Detect which cell encompasses the target text, then output its [X, Y] center coordinate. 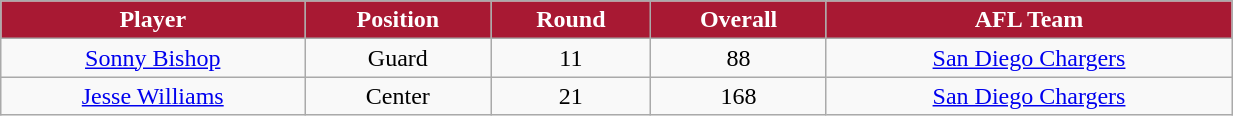
Position [398, 20]
88 [739, 58]
168 [739, 96]
Player [153, 20]
Round [571, 20]
21 [571, 96]
Guard [398, 58]
Sonny Bishop [153, 58]
Center [398, 96]
Overall [739, 20]
11 [571, 58]
AFL Team [1028, 20]
Jesse Williams [153, 96]
